Scan for the cell matching the given text and deliver its [X, Y] coordinate at center. 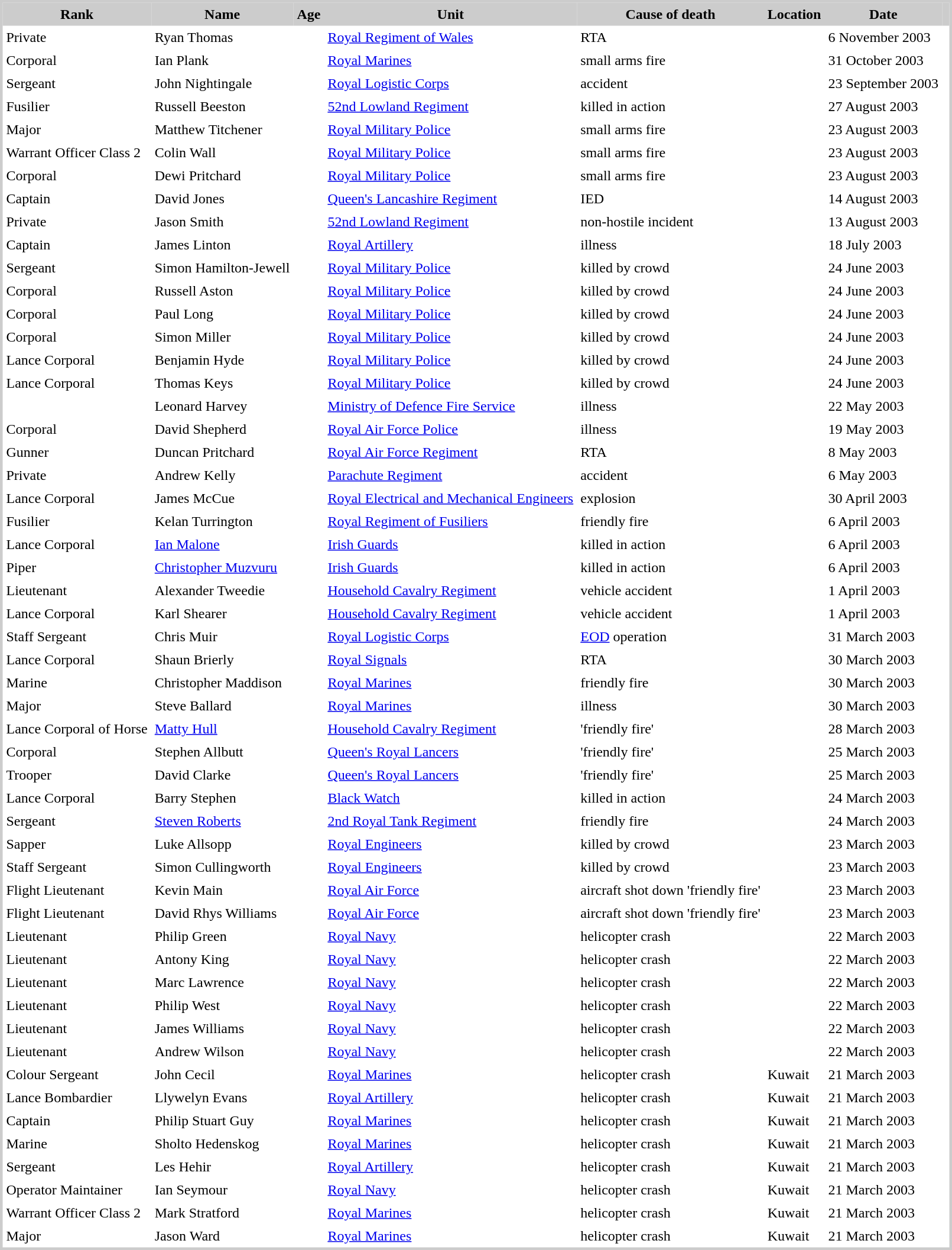
Shaun Brierly [222, 660]
Russell Beeston [222, 106]
30 April 2003 [883, 499]
8 May 2003 [883, 453]
Royal Air Force Regiment [450, 453]
Andrew Kelly [222, 475]
Ian Seymour [222, 1190]
Leonard Harvey [222, 407]
Chris Muir [222, 637]
Cause of death [670, 14]
Dewi Pritchard [222, 176]
Antony King [222, 960]
Ryan Thomas [222, 38]
Luke Allsopp [222, 844]
Royal Signals [450, 660]
Date [883, 14]
David Clarke [222, 775]
EOD operation [670, 637]
Royal Electrical and Mechanical Engineers [450, 499]
Andrew Wilson [222, 1052]
2nd Royal Tank Regiment [450, 822]
Lance Corporal of Horse [77, 729]
Thomas Keys [222, 383]
Simon Miller [222, 337]
Jason Smith [222, 222]
31 October 2003 [883, 60]
Jason Ward [222, 1236]
IED [670, 199]
David Rhys Williams [222, 914]
Queen's Lancashire Regiment [450, 199]
Mark Stratford [222, 1213]
18 July 2003 [883, 245]
Benjamin Hyde [222, 361]
6 November 2003 [883, 38]
Lance Bombardier [77, 1098]
Sapper [77, 844]
Name [222, 14]
31 March 2003 [883, 637]
Sholto Hedenskog [222, 1144]
James Linton [222, 245]
James McCue [222, 499]
Kevin Main [222, 890]
Colour Sergeant [77, 1074]
Philip Green [222, 936]
14 August 2003 [883, 199]
Llywelyn Evans [222, 1098]
Les Hehir [222, 1167]
John Cecil [222, 1074]
Colin Wall [222, 152]
6 May 2003 [883, 475]
Matthew Titchener [222, 130]
Royal Air Force Police [450, 429]
Matty Hull [222, 729]
27 August 2003 [883, 106]
Christopher Muzvuru [222, 567]
Black Watch [450, 798]
Duncan Pritchard [222, 453]
non-hostile incident [670, 222]
19 May 2003 [883, 429]
Steve Ballard [222, 706]
Piper [77, 567]
David Jones [222, 199]
22 May 2003 [883, 407]
Simon Cullingworth [222, 868]
Stephen Allbutt [222, 752]
Simon Hamilton-Jewell [222, 268]
Paul Long [222, 314]
Unit [450, 14]
Ian Plank [222, 60]
Christopher Maddison [222, 683]
Philip West [222, 1006]
Parachute Regiment [450, 475]
Gunner [77, 453]
Ian Malone [222, 545]
Karl Shearer [222, 613]
Barry Stephen [222, 798]
explosion [670, 499]
Ministry of Defence Fire Service [450, 407]
Russell Aston [222, 291]
James Williams [222, 1028]
13 August 2003 [883, 222]
Age [308, 14]
Trooper [77, 775]
Steven Roberts [222, 822]
David Shepherd [222, 429]
John Nightingale [222, 84]
Location [794, 14]
Philip Stuart Guy [222, 1121]
Royal Regiment of Fusiliers [450, 521]
23 September 2003 [883, 84]
Operator Maintainer [77, 1190]
Rank [77, 14]
Alexander Tweedie [222, 591]
Royal Regiment of Wales [450, 38]
28 March 2003 [883, 729]
Marc Lawrence [222, 982]
Kelan Turrington [222, 521]
